Return (X, Y) of the center of cell containing provided text 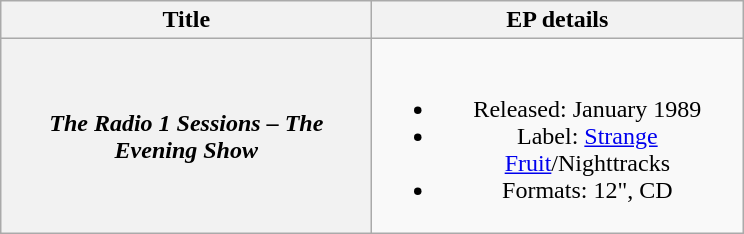
Released: January 1989Label: Strange Fruit/NighttracksFormats: 12", CD (558, 136)
Title (186, 20)
EP details (558, 20)
The Radio 1 Sessions – The Evening Show (186, 136)
